Return [X, Y] of the center of cell containing provided text 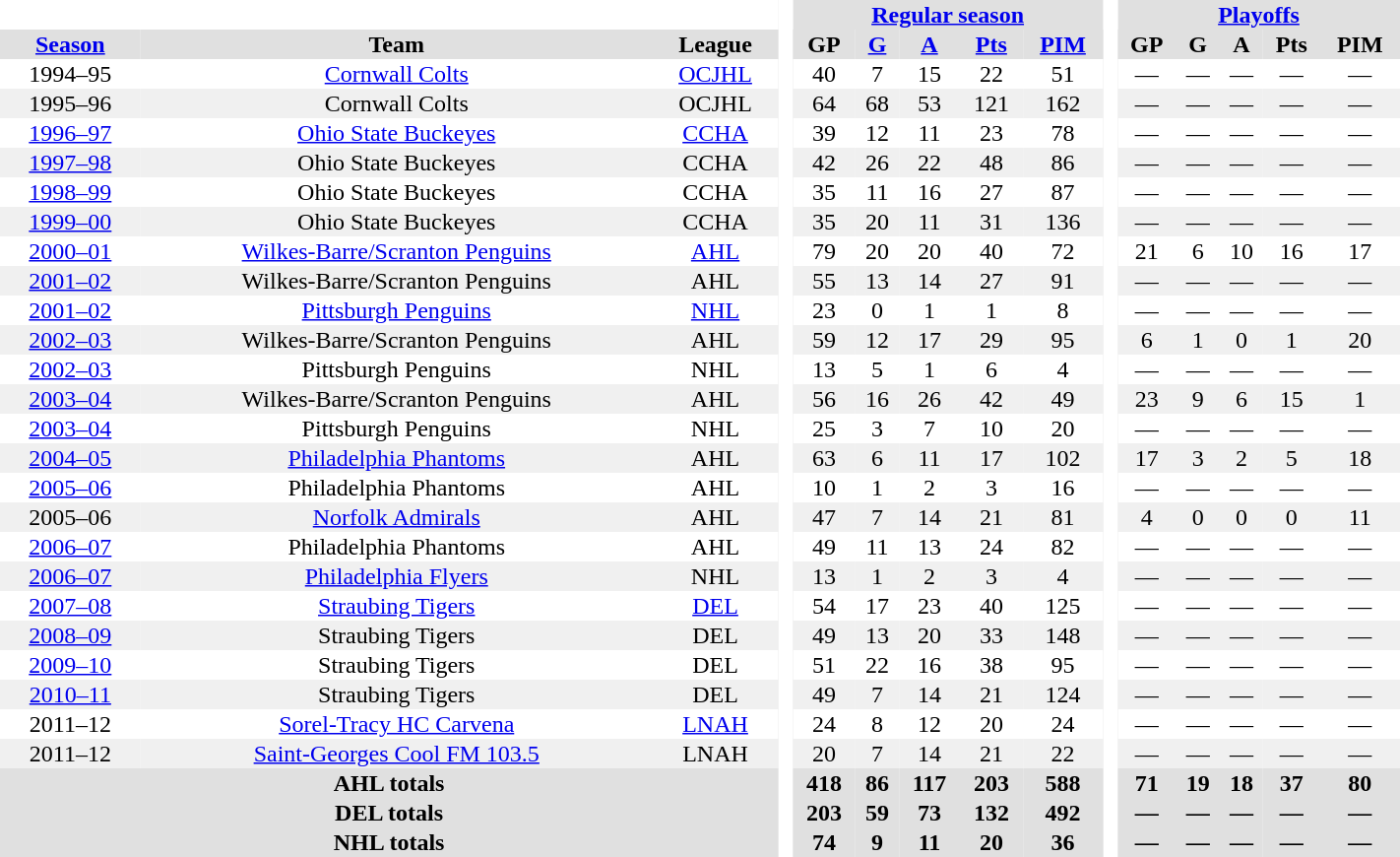
48 [991, 163]
418 [824, 783]
1997–98 [71, 163]
132 [991, 813]
80 [1360, 783]
68 [877, 103]
2008–09 [71, 635]
55 [824, 281]
1998–99 [71, 192]
36 [1063, 842]
Playoffs [1258, 15]
19 [1198, 783]
29 [991, 340]
2000–01 [71, 251]
74 [824, 842]
39 [824, 133]
121 [991, 103]
Sorel-Tracy HC Carvena [397, 724]
124 [1063, 694]
56 [824, 399]
54 [824, 606]
102 [1063, 458]
1999–00 [71, 222]
25 [824, 428]
2007–08 [71, 606]
37 [1292, 783]
NHL totals [389, 842]
162 [1063, 103]
117 [929, 783]
Philadelphia Flyers [397, 576]
1996–97 [71, 133]
1994–95 [71, 74]
71 [1147, 783]
78 [1063, 133]
63 [824, 458]
31 [991, 222]
League [715, 44]
AHL totals [389, 783]
2010–11 [71, 694]
87 [1063, 192]
1995–96 [71, 103]
Team [397, 44]
91 [1063, 281]
148 [1063, 635]
2004–05 [71, 458]
82 [1063, 547]
DEL totals [389, 813]
Saint-Georges Cool FM 103.5 [397, 754]
72 [1063, 251]
588 [1063, 783]
33 [991, 635]
Regular season [947, 15]
38 [991, 665]
81 [1063, 517]
Season [71, 44]
125 [1063, 606]
64 [824, 103]
492 [1063, 813]
53 [929, 103]
136 [1063, 222]
73 [929, 813]
Norfolk Admirals [397, 517]
47 [824, 517]
2009–10 [71, 665]
79 [824, 251]
